Identify which cell holds the provided text, then report its (X, Y) central coordinate. 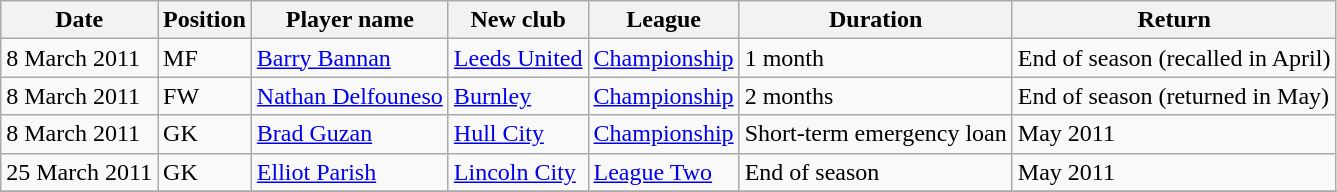
FW (205, 96)
25 March 2011 (80, 172)
League Two (664, 172)
Return (1174, 20)
MF (205, 58)
1 month (876, 58)
2 months (876, 96)
End of season (876, 172)
Short-term emergency loan (876, 134)
Player name (350, 20)
Nathan Delfouneso (350, 96)
End of season (recalled in April) (1174, 58)
Lincoln City (518, 172)
Burnley (518, 96)
Date (80, 20)
Leeds United (518, 58)
New club (518, 20)
Position (205, 20)
Brad Guzan (350, 134)
Duration (876, 20)
Hull City (518, 134)
League (664, 20)
End of season (returned in May) (1174, 96)
Barry Bannan (350, 58)
Elliot Parish (350, 172)
